For the text-containing cell, return its midpoint in (X, Y) coordinate format. 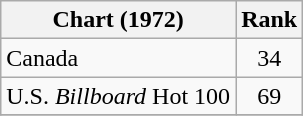
Canada (118, 58)
69 (270, 96)
Rank (270, 20)
34 (270, 58)
Chart (1972) (118, 20)
U.S. Billboard Hot 100 (118, 96)
